Return the (x, y) coordinate for the center point of the cell that contains the specified text.  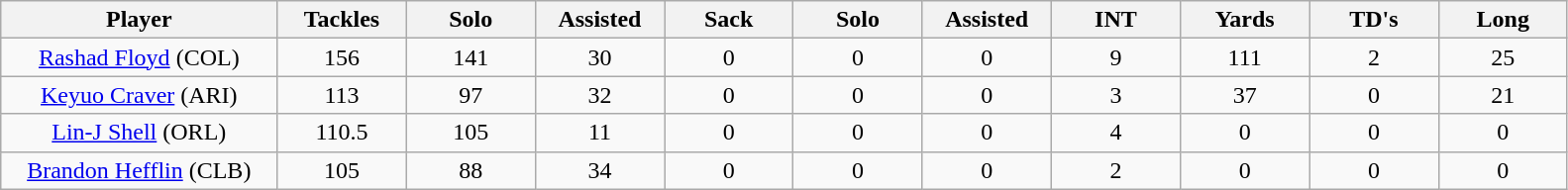
32 (599, 95)
Sack (729, 20)
TD's (1374, 20)
156 (342, 57)
Yards (1245, 20)
Brandon Hefflin (CLB) (139, 170)
Long (1503, 20)
Lin-J Shell (ORL) (139, 133)
111 (1245, 57)
Player (139, 20)
9 (1115, 57)
141 (470, 57)
4 (1115, 133)
Tackles (342, 20)
97 (470, 95)
Keyuo Craver (ARI) (139, 95)
30 (599, 57)
Rashad Floyd (COL) (139, 57)
25 (1503, 57)
11 (599, 133)
3 (1115, 95)
113 (342, 95)
34 (599, 170)
110.5 (342, 133)
88 (470, 170)
37 (1245, 95)
21 (1503, 95)
INT (1115, 20)
